Find where the given text appears and provide that cell's center as [X, Y] coordinate. 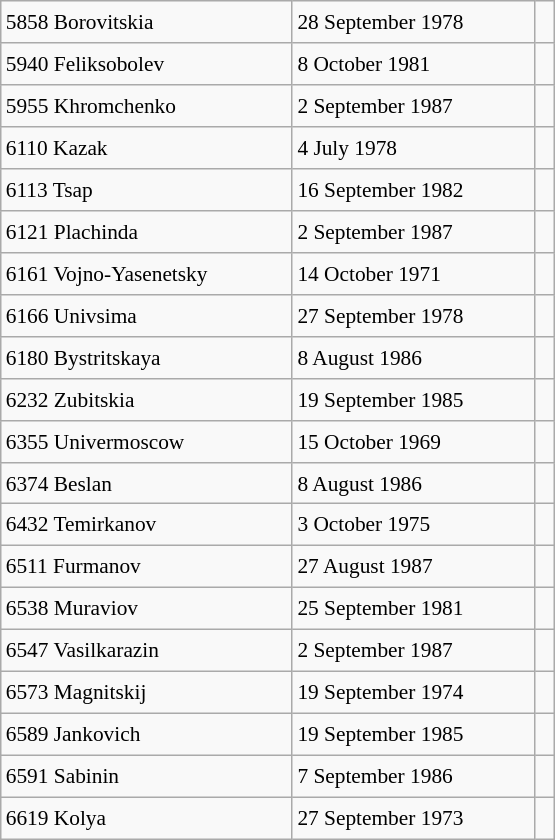
7 September 1986 [414, 776]
8 October 1981 [414, 64]
6573 Magnitskij [147, 693]
25 September 1981 [414, 609]
6511 Furmanov [147, 567]
6113 Tsap [147, 190]
6180 Bystritskaya [147, 357]
27 September 1973 [414, 818]
5955 Khromchenko [147, 106]
27 August 1987 [414, 567]
27 September 1978 [414, 315]
6232 Zubitskia [147, 399]
6538 Muraviov [147, 609]
6547 Vasilkarazin [147, 651]
5858 Borovitskia [147, 22]
6110 Kazak [147, 148]
6166 Univsima [147, 315]
6355 Univermoscow [147, 441]
3 October 1975 [414, 525]
4 July 1978 [414, 148]
19 September 1974 [414, 693]
6619 Kolya [147, 818]
6374 Beslan [147, 483]
6591 Sabinin [147, 776]
6432 Temirkanov [147, 525]
6589 Jankovich [147, 735]
15 October 1969 [414, 441]
16 September 1982 [414, 190]
6161 Vojno-Yasenetsky [147, 274]
28 September 1978 [414, 22]
5940 Feliksobolev [147, 64]
14 October 1971 [414, 274]
6121 Plachinda [147, 232]
